Output the (X, Y) coordinate of the center of the cell containing the given text.  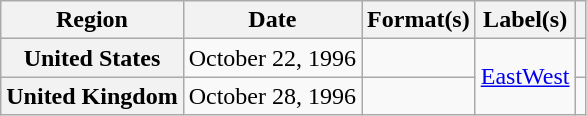
United Kingdom (92, 96)
EastWest (525, 77)
October 28, 1996 (272, 96)
Region (92, 20)
Date (272, 20)
United States (92, 58)
Label(s) (525, 20)
Format(s) (419, 20)
October 22, 1996 (272, 58)
